Output the (x, y) coordinate of the center of the cell containing the given text.  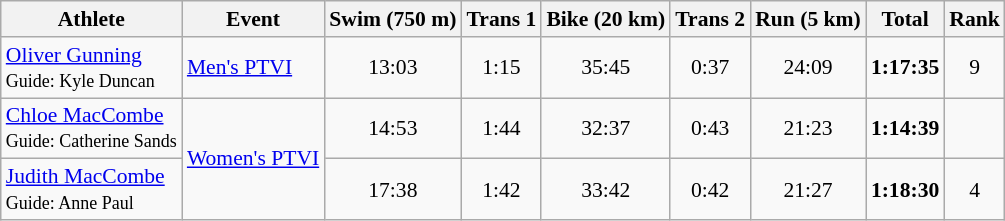
24:09 (808, 68)
17:38 (392, 190)
0:43 (710, 128)
9 (974, 68)
32:37 (606, 128)
13:03 (392, 68)
Men's PTVI (253, 68)
Judith MacCombeGuide: Anne Paul (92, 190)
14:53 (392, 128)
Total (905, 19)
21:23 (808, 128)
Oliver GunningGuide: Kyle Duncan (92, 68)
Swim (750 m) (392, 19)
Run (5 km) (808, 19)
Bike (20 km) (606, 19)
35:45 (606, 68)
Women's PTVI (253, 159)
Rank (974, 19)
1:44 (501, 128)
0:37 (710, 68)
0:42 (710, 190)
Trans 2 (710, 19)
33:42 (606, 190)
Trans 1 (501, 19)
1:17:35 (905, 68)
21:27 (808, 190)
Athlete (92, 19)
Event (253, 19)
4 (974, 190)
Chloe MacCombeGuide: Catherine Sands (92, 128)
1:15 (501, 68)
1:42 (501, 190)
1:14:39 (905, 128)
1:18:30 (905, 190)
